Scan for the cell matching the given text and deliver its (X, Y) coordinate at center. 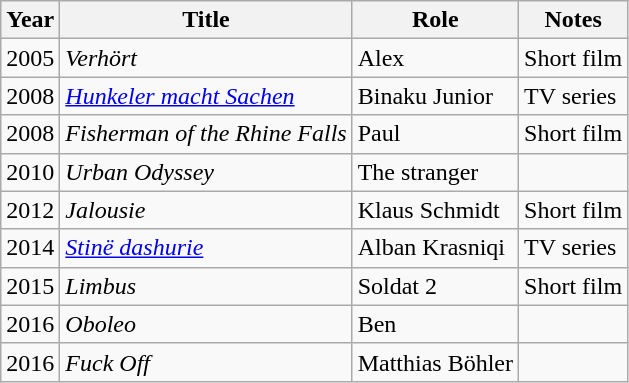
Klaus Schmidt (435, 210)
Binaku Junior (435, 96)
Paul (435, 134)
Stinë dashurie (206, 248)
Notes (574, 20)
Ben (435, 324)
Alban Krasniqi (435, 248)
Limbus (206, 286)
Soldat 2 (435, 286)
Urban Odyssey (206, 172)
Role (435, 20)
Title (206, 20)
Alex (435, 58)
Oboleo (206, 324)
Hunkeler macht Sachen (206, 96)
Jalousie (206, 210)
2010 (30, 172)
Fuck Off (206, 362)
Matthias Böhler (435, 362)
2005 (30, 58)
2015 (30, 286)
2012 (30, 210)
Verhört (206, 58)
Fisherman of the Rhine Falls (206, 134)
2014 (30, 248)
The stranger (435, 172)
Year (30, 20)
